Output the [x, y] coordinate of the center of the cell containing the given text.  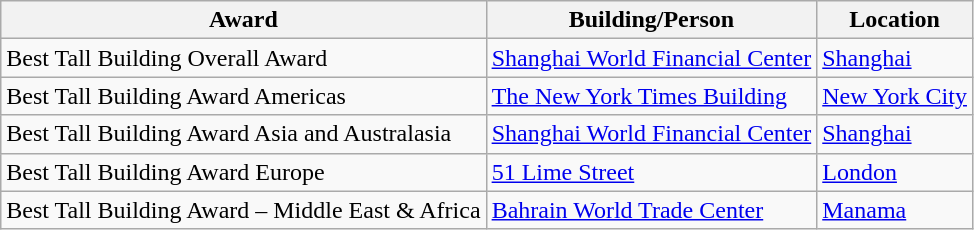
New York City [895, 96]
Bahrain World Trade Center [652, 210]
Best Tall Building Award Asia and Australasia [244, 134]
Location [895, 20]
London [895, 172]
Best Tall Building Overall Award [244, 58]
Building/Person [652, 20]
The New York Times Building [652, 96]
Best Tall Building Award Europe [244, 172]
Best Tall Building Award – Middle East & Africa [244, 210]
Award [244, 20]
Best Tall Building Award Americas [244, 96]
Manama [895, 210]
51 Lime Street [652, 172]
